From the cell containing the given text, extract its center point as [X, Y] coordinate. 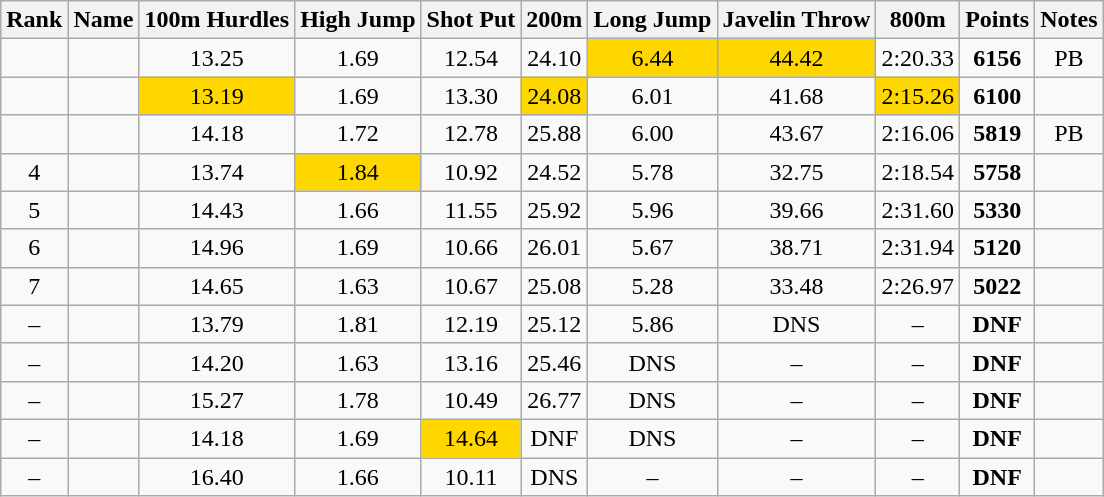
5 [34, 210]
24.10 [554, 58]
39.66 [796, 210]
6100 [998, 96]
7 [34, 286]
32.75 [796, 172]
25.92 [554, 210]
5.78 [652, 172]
15.27 [217, 400]
4 [34, 172]
12.54 [471, 58]
6.01 [652, 96]
5758 [998, 172]
13.30 [471, 96]
10.66 [471, 248]
11.55 [471, 210]
2:20.33 [918, 58]
2:31.60 [918, 210]
5.28 [652, 286]
Javelin Throw [796, 20]
2:16.06 [918, 134]
12.19 [471, 324]
38.71 [796, 248]
6.44 [652, 58]
6156 [998, 58]
5330 [998, 210]
13.16 [471, 362]
5.86 [652, 324]
44.42 [796, 58]
2:15.26 [918, 96]
13.19 [217, 96]
Name [104, 20]
16.40 [217, 477]
Shot Put [471, 20]
14.64 [471, 438]
1.72 [358, 134]
13.74 [217, 172]
High Jump [358, 20]
41.68 [796, 96]
1.78 [358, 400]
26.01 [554, 248]
2:31.94 [918, 248]
1.84 [358, 172]
5819 [998, 134]
25.46 [554, 362]
25.12 [554, 324]
10.67 [471, 286]
13.79 [217, 324]
Points [998, 20]
10.92 [471, 172]
5120 [998, 248]
12.78 [471, 134]
Long Jump [652, 20]
24.08 [554, 96]
26.77 [554, 400]
6 [34, 248]
5.67 [652, 248]
100m Hurdles [217, 20]
33.48 [796, 286]
1.81 [358, 324]
14.96 [217, 248]
24.52 [554, 172]
2:18.54 [918, 172]
43.67 [796, 134]
6.00 [652, 134]
2:26.97 [918, 286]
14.43 [217, 210]
200m [554, 20]
10.49 [471, 400]
Rank [34, 20]
5022 [998, 286]
800m [918, 20]
25.88 [554, 134]
Notes [1069, 20]
10.11 [471, 477]
5.96 [652, 210]
25.08 [554, 286]
13.25 [217, 58]
14.65 [217, 286]
14.20 [217, 362]
